Scan for the cell matching the given text and deliver its (X, Y) coordinate at center. 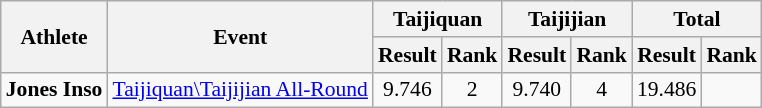
Total (697, 19)
9.740 (536, 90)
2 (472, 90)
4 (602, 90)
Athlete (54, 36)
19.486 (666, 90)
9.746 (408, 90)
Event (240, 36)
Taijiquan\Taijijian All-Round (240, 90)
Taijiquan (438, 19)
Jones Inso (54, 90)
Taijijian (566, 19)
